Detect which cell encompasses the target text, then output its [x, y] center coordinate. 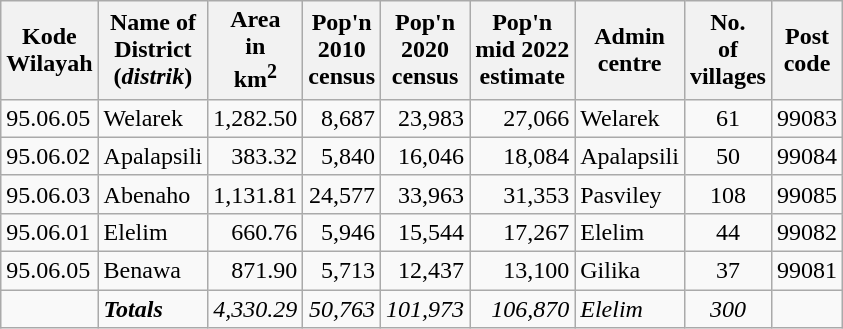
Name ofDistrict(distrik) [153, 50]
27,066 [522, 118]
106,870 [522, 309]
Pop'n2010census [342, 50]
Benawa [153, 271]
50,763 [342, 309]
108 [728, 194]
Totals [153, 309]
18,084 [522, 156]
Area in km2 [256, 50]
16,046 [426, 156]
1,131.81 [256, 194]
44 [728, 232]
99085 [806, 194]
12,437 [426, 271]
5,840 [342, 156]
Admin centre [630, 50]
300 [728, 309]
31,353 [522, 194]
24,577 [342, 194]
99082 [806, 232]
Pop'n 2020census [426, 50]
Abenaho [153, 194]
Pasviley [630, 194]
33,963 [426, 194]
101,973 [426, 309]
99084 [806, 156]
13,100 [522, 271]
17,267 [522, 232]
871.90 [256, 271]
Gilika [630, 271]
23,983 [426, 118]
15,544 [426, 232]
660.76 [256, 232]
61 [728, 118]
5,713 [342, 271]
383.32 [256, 156]
95.06.01 [50, 232]
37 [728, 271]
Pop'n mid 2022estimate [522, 50]
4,330.29 [256, 309]
Postcode [806, 50]
1,282.50 [256, 118]
95.06.02 [50, 156]
5,946 [342, 232]
50 [728, 156]
8,687 [342, 118]
95.06.03 [50, 194]
99081 [806, 271]
Kode Wilayah [50, 50]
No. of villages [728, 50]
99083 [806, 118]
